For the text-containing cell, return its midpoint in [X, Y] coordinate format. 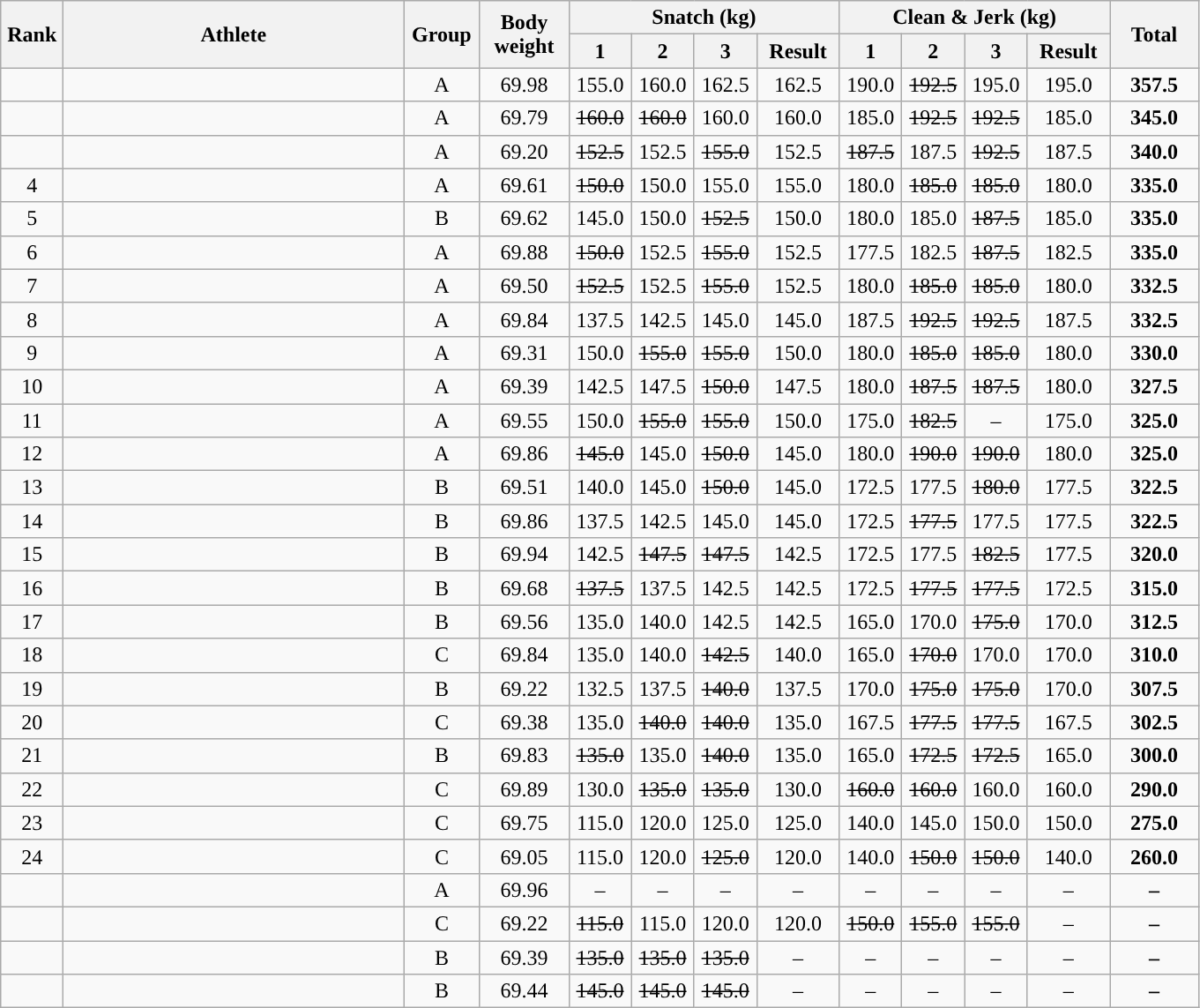
69.44 [524, 991]
69.68 [524, 588]
69.62 [524, 219]
69.98 [524, 85]
7 [32, 286]
315.0 [1153, 588]
Group [442, 34]
69.31 [524, 353]
17 [32, 622]
69.88 [524, 252]
20 [32, 722]
Snatch (kg) [704, 18]
307.5 [1153, 689]
69.89 [524, 789]
16 [32, 588]
Clean & Jerk (kg) [975, 18]
24 [32, 856]
320.0 [1153, 555]
6 [32, 252]
15 [32, 555]
330.0 [1153, 353]
Total [1153, 34]
69.61 [524, 185]
69.55 [524, 421]
310.0 [1153, 655]
12 [32, 454]
9 [32, 353]
69.79 [524, 118]
8 [32, 319]
14 [32, 521]
69.75 [524, 823]
69.83 [524, 756]
327.5 [1153, 386]
312.5 [1153, 622]
69.20 [524, 152]
Body weight [524, 34]
22 [32, 789]
345.0 [1153, 118]
23 [32, 823]
275.0 [1153, 823]
5 [32, 219]
13 [32, 488]
Rank [32, 34]
Athlete [234, 34]
69.56 [524, 622]
132.5 [600, 689]
69.38 [524, 722]
69.94 [524, 555]
69.50 [524, 286]
302.5 [1153, 722]
69.96 [524, 890]
11 [32, 421]
19 [32, 689]
340.0 [1153, 152]
69.51 [524, 488]
4 [32, 185]
21 [32, 756]
69.05 [524, 856]
290.0 [1153, 789]
18 [32, 655]
300.0 [1153, 756]
357.5 [1153, 85]
260.0 [1153, 856]
10 [32, 386]
